Determine the (X, Y) coordinate at the center of the cell enclosing the given text.  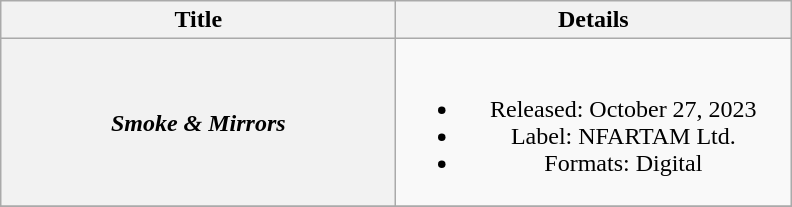
Smoke & Mirrors (198, 122)
Details (594, 20)
Released: October 27, 2023Label: NFARTAM Ltd.Formats: Digital (594, 122)
Title (198, 20)
